Provide the (x, y) coordinate of the cell's center where the given text is located.  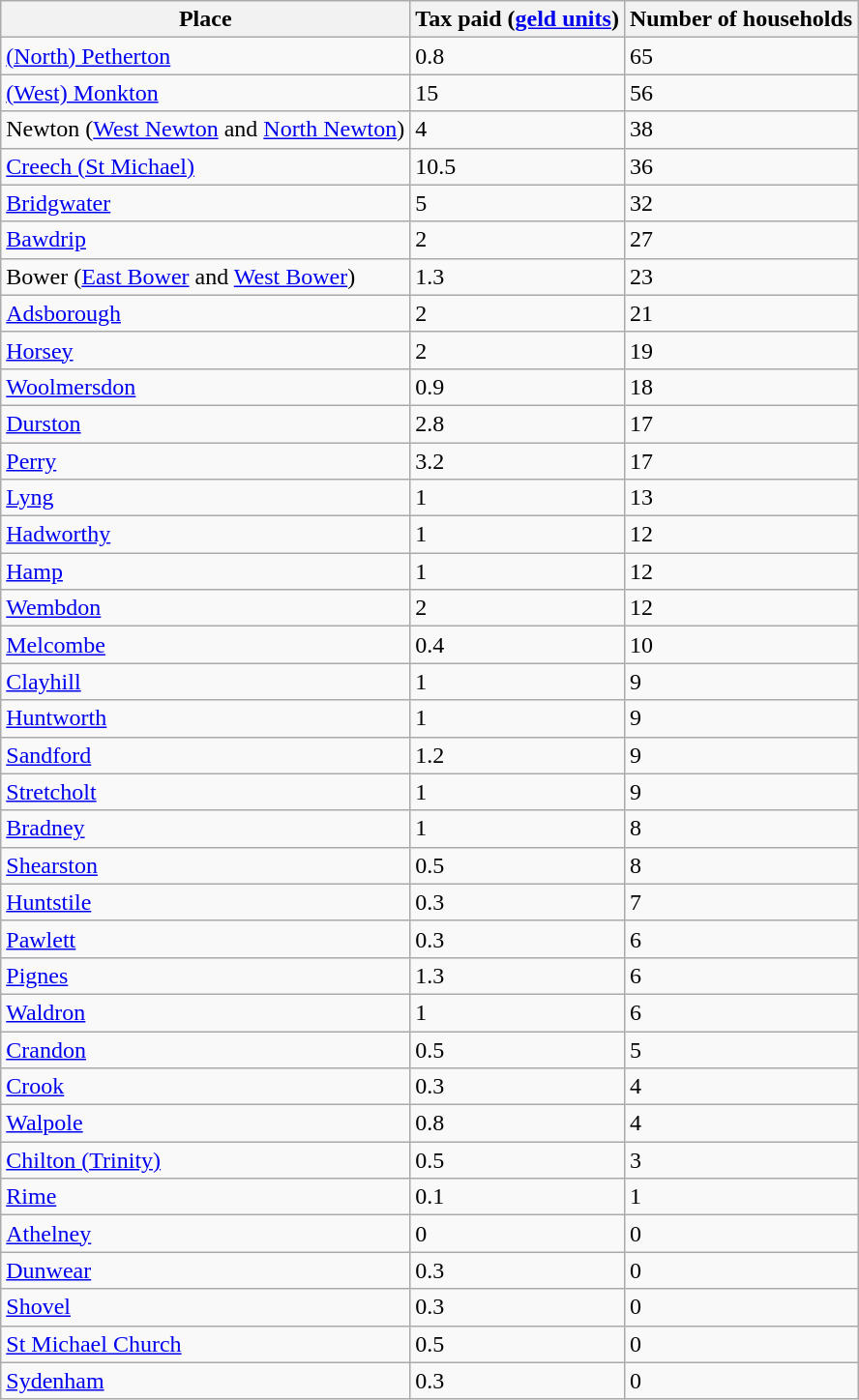
21 (741, 313)
Crandon (205, 1049)
36 (741, 166)
15 (518, 93)
Adsborough (205, 313)
1.2 (518, 755)
Rime (205, 1197)
Crook (205, 1087)
Horsey (205, 350)
38 (741, 130)
0.1 (518, 1197)
Chilton (Trinity) (205, 1160)
Sandford (205, 755)
Woolmersdon (205, 387)
7 (741, 902)
Lyng (205, 498)
Pawlett (205, 939)
13 (741, 498)
10.5 (518, 166)
Walpole (205, 1123)
Hadworthy (205, 535)
56 (741, 93)
Huntworth (205, 718)
Bridgwater (205, 203)
Perry (205, 461)
3 (741, 1160)
Wembdon (205, 608)
Number of households (741, 19)
10 (741, 645)
23 (741, 277)
Place (205, 19)
Sydenham (205, 1381)
3.2 (518, 461)
65 (741, 56)
18 (741, 387)
Newton (West Newton and North Newton) (205, 130)
Dunwear (205, 1270)
0.4 (518, 645)
Shearston (205, 865)
Hamp (205, 571)
Melcombe (205, 645)
2.8 (518, 423)
Pignes (205, 976)
19 (741, 350)
32 (741, 203)
Huntstile (205, 902)
Bower (East Bower and West Bower) (205, 277)
Durston (205, 423)
(North) Petherton (205, 56)
0.9 (518, 387)
Clayhill (205, 682)
Stretcholt (205, 792)
Athelney (205, 1234)
(West) Monkton (205, 93)
Shovel (205, 1307)
Tax paid (geld units) (518, 19)
Bawdrip (205, 240)
Creech (St Michael) (205, 166)
St Michael Church (205, 1344)
27 (741, 240)
Waldron (205, 1012)
Bradney (205, 829)
